Provide the [X, Y] coordinate of the cell's center where the given text is located.  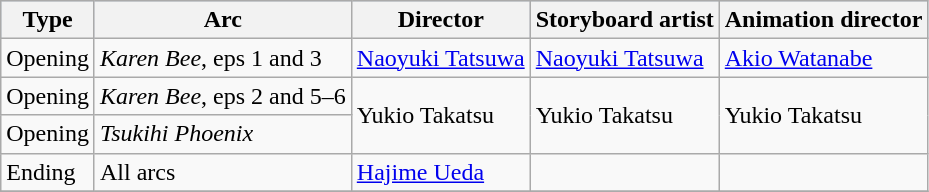
All arcs [222, 172]
Type [48, 20]
Arc [222, 20]
Ending [48, 172]
Hajime Ueda [440, 172]
Karen Bee, eps 2 and 5–6 [222, 96]
Director [440, 20]
Storyboard artist [624, 20]
Akio Watanabe [824, 58]
Tsukihi Phoenix [222, 134]
Karen Bee, eps 1 and 3 [222, 58]
Animation director [824, 20]
